Scan for the cell matching the given text and deliver its (X, Y) coordinate at center. 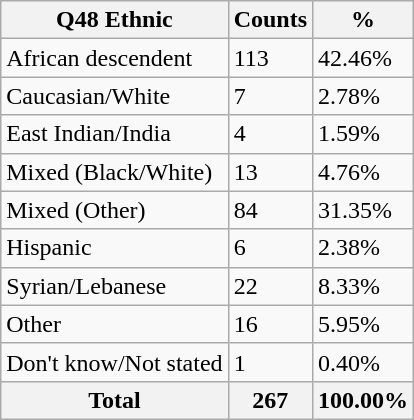
42.46% (364, 58)
2.38% (364, 248)
Q48 Ethnic (114, 20)
% (364, 20)
7 (270, 96)
8.33% (364, 286)
84 (270, 210)
1 (270, 362)
East Indian/India (114, 134)
Don't know/Not stated (114, 362)
1.59% (364, 134)
Hispanic (114, 248)
22 (270, 286)
31.35% (364, 210)
Mixed (Black/White) (114, 172)
Total (114, 400)
6 (270, 248)
Counts (270, 20)
4 (270, 134)
267 (270, 400)
113 (270, 58)
Mixed (Other) (114, 210)
100.00% (364, 400)
Other (114, 324)
Syrian/Lebanese (114, 286)
13 (270, 172)
16 (270, 324)
0.40% (364, 362)
Caucasian/White (114, 96)
2.78% (364, 96)
African descendent (114, 58)
5.95% (364, 324)
4.76% (364, 172)
